Detect which cell encompasses the target text, then output its [X, Y] center coordinate. 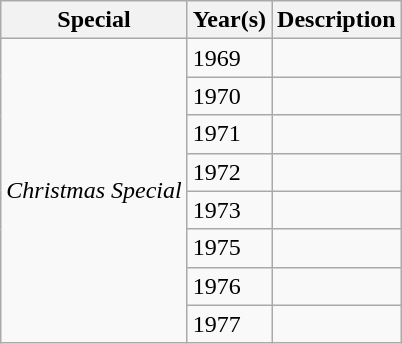
1971 [229, 134]
1976 [229, 286]
Christmas Special [94, 191]
Description [337, 20]
1977 [229, 324]
Special [94, 20]
1975 [229, 248]
1969 [229, 58]
1972 [229, 172]
1970 [229, 96]
1973 [229, 210]
Year(s) [229, 20]
